Pinpoint the cell where the given text exists, returning its [X, Y] midpoint coordinate. 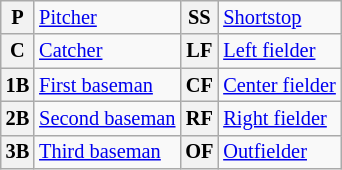
C [18, 51]
Pitcher [107, 17]
P [18, 17]
Left fielder [279, 51]
3B [18, 152]
Third baseman [107, 152]
SS [199, 17]
1B [18, 85]
Catcher [107, 51]
Shortstop [279, 17]
Right fielder [279, 118]
OF [199, 152]
First baseman [107, 85]
Second baseman [107, 118]
CF [199, 85]
2B [18, 118]
Outfielder [279, 152]
RF [199, 118]
Center fielder [279, 85]
LF [199, 51]
